Pinpoint the cell where the given text exists, returning its [X, Y] midpoint coordinate. 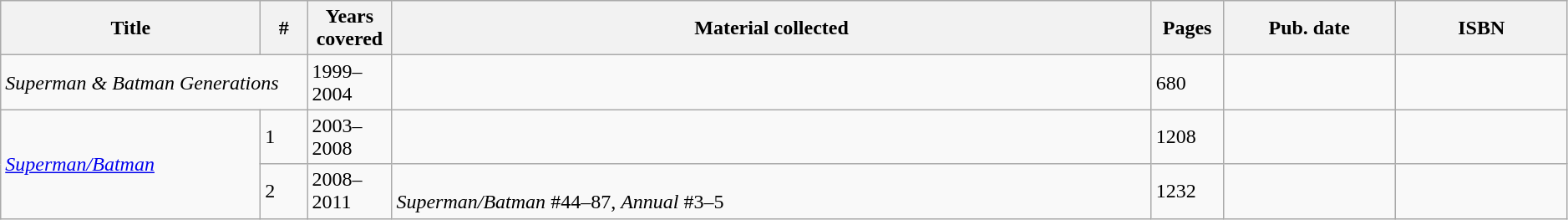
680 [1187, 82]
ISBN [1481, 28]
Superman & Batman Generations [154, 82]
Material collected [772, 28]
1208 [1187, 137]
2008–2011 [349, 191]
1999–2004 [349, 82]
Superman/Batman #44–87, Annual #3–5 [772, 191]
Years covered [349, 28]
Title [130, 28]
Pages [1187, 28]
# [284, 28]
Pub. date [1309, 28]
Superman/Batman [130, 164]
2003–2008 [349, 137]
2 [284, 191]
1 [284, 137]
1232 [1187, 191]
